Provide the (x, y) coordinate of the cell's center where the given text is located.  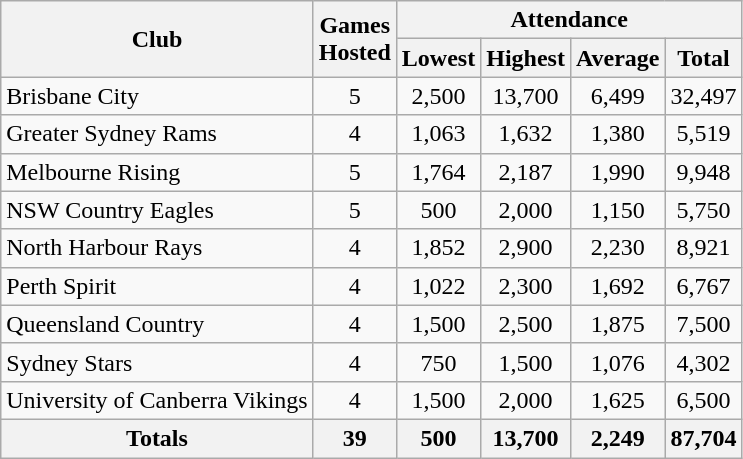
750 (438, 362)
1,625 (618, 400)
2,900 (526, 248)
Greater Sydney Rams (157, 134)
Melbourne Rising (157, 172)
1,380 (618, 134)
1,875 (618, 324)
7,500 (704, 324)
5,519 (704, 134)
Lowest (438, 58)
6,499 (618, 96)
1,764 (438, 172)
5,750 (704, 210)
6,767 (704, 286)
Club (157, 39)
2,300 (526, 286)
GamesHosted (354, 39)
University of Canberra Vikings (157, 400)
2,249 (618, 438)
4,302 (704, 362)
Sydney Stars (157, 362)
1,063 (438, 134)
Perth Spirit (157, 286)
1,150 (618, 210)
1,632 (526, 134)
39 (354, 438)
Average (618, 58)
2,230 (618, 248)
8,921 (704, 248)
9,948 (704, 172)
1,990 (618, 172)
87,704 (704, 438)
NSW Country Eagles (157, 210)
Highest (526, 58)
2,187 (526, 172)
Totals (157, 438)
Total (704, 58)
1,852 (438, 248)
6,500 (704, 400)
1,692 (618, 286)
North Harbour Rays (157, 248)
Attendance (569, 20)
1,022 (438, 286)
1,076 (618, 362)
32,497 (704, 96)
Brisbane City (157, 96)
Queensland Country (157, 324)
